Extract the [X, Y] coordinate from the center of the cell holding the provided text.  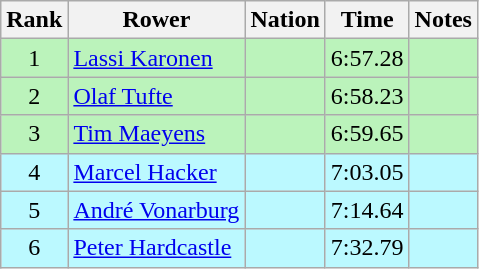
7:32.79 [367, 248]
6:58.23 [367, 96]
Rower [156, 20]
6:59.65 [367, 134]
Marcel Hacker [156, 172]
Time [367, 20]
Rank [34, 20]
6 [34, 248]
Tim Maeyens [156, 134]
Nation [285, 20]
André Vonarburg [156, 210]
Lassi Karonen [156, 58]
7:03.05 [367, 172]
1 [34, 58]
6:57.28 [367, 58]
4 [34, 172]
Olaf Tufte [156, 96]
7:14.64 [367, 210]
2 [34, 96]
Peter Hardcastle [156, 248]
5 [34, 210]
Notes [443, 20]
3 [34, 134]
